Determine the [x, y] coordinate at the center of the cell enclosing the given text.  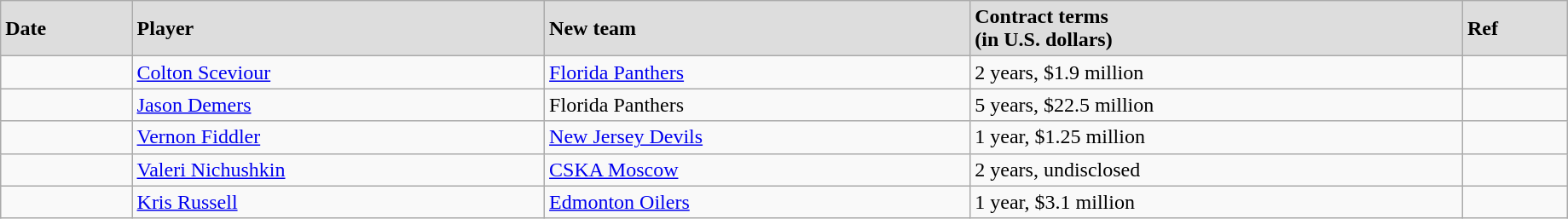
Ref [1514, 29]
Edmonton Oilers [757, 202]
2 years, undisclosed [1217, 170]
Vernon Fiddler [338, 137]
New Jersey Devils [757, 137]
1 year, $3.1 million [1217, 202]
Jason Demers [338, 105]
2 years, $1.9 million [1217, 72]
Date [67, 29]
Contract terms(in U.S. dollars) [1217, 29]
1 year, $1.25 million [1217, 137]
Player [338, 29]
Valeri Nichushkin [338, 170]
New team [757, 29]
5 years, $22.5 million [1217, 105]
Kris Russell [338, 202]
CSKA Moscow [757, 170]
Colton Sceviour [338, 72]
